Locate the cell with the specified text and output its (x, y) center coordinate. 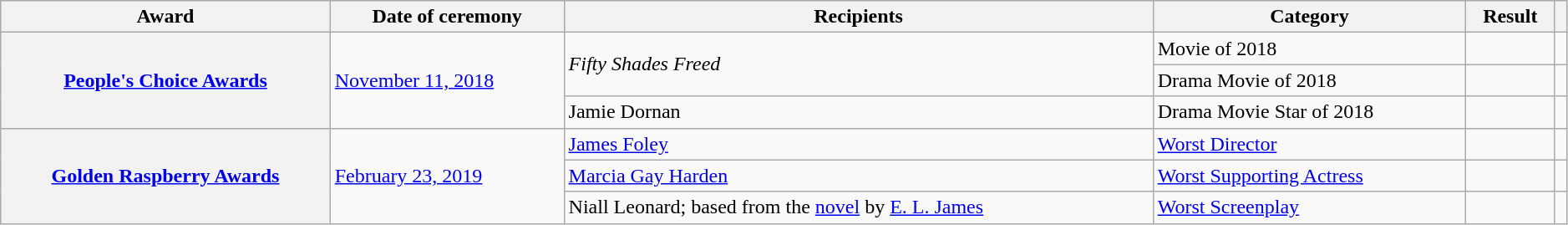
Worst Director (1310, 144)
Fifty Shades Freed (859, 64)
Golden Raspberry Awards (165, 176)
Marcia Gay Harden (859, 176)
Jamie Dornan (859, 112)
Recipients (859, 17)
Drama Movie of 2018 (1310, 80)
Date of ceremony (447, 17)
Worst Screenplay (1310, 207)
February 23, 2019 (447, 176)
People's Choice Awards (165, 80)
Drama Movie Star of 2018 (1310, 112)
Category (1310, 17)
Niall Leonard; based from the novel by E. L. James (859, 207)
James Foley (859, 144)
Worst Supporting Actress (1310, 176)
November 11, 2018 (447, 80)
Award (165, 17)
Result (1510, 17)
Movie of 2018 (1310, 49)
